Determine the (x, y) coordinate at the center of the cell enclosing the given text.  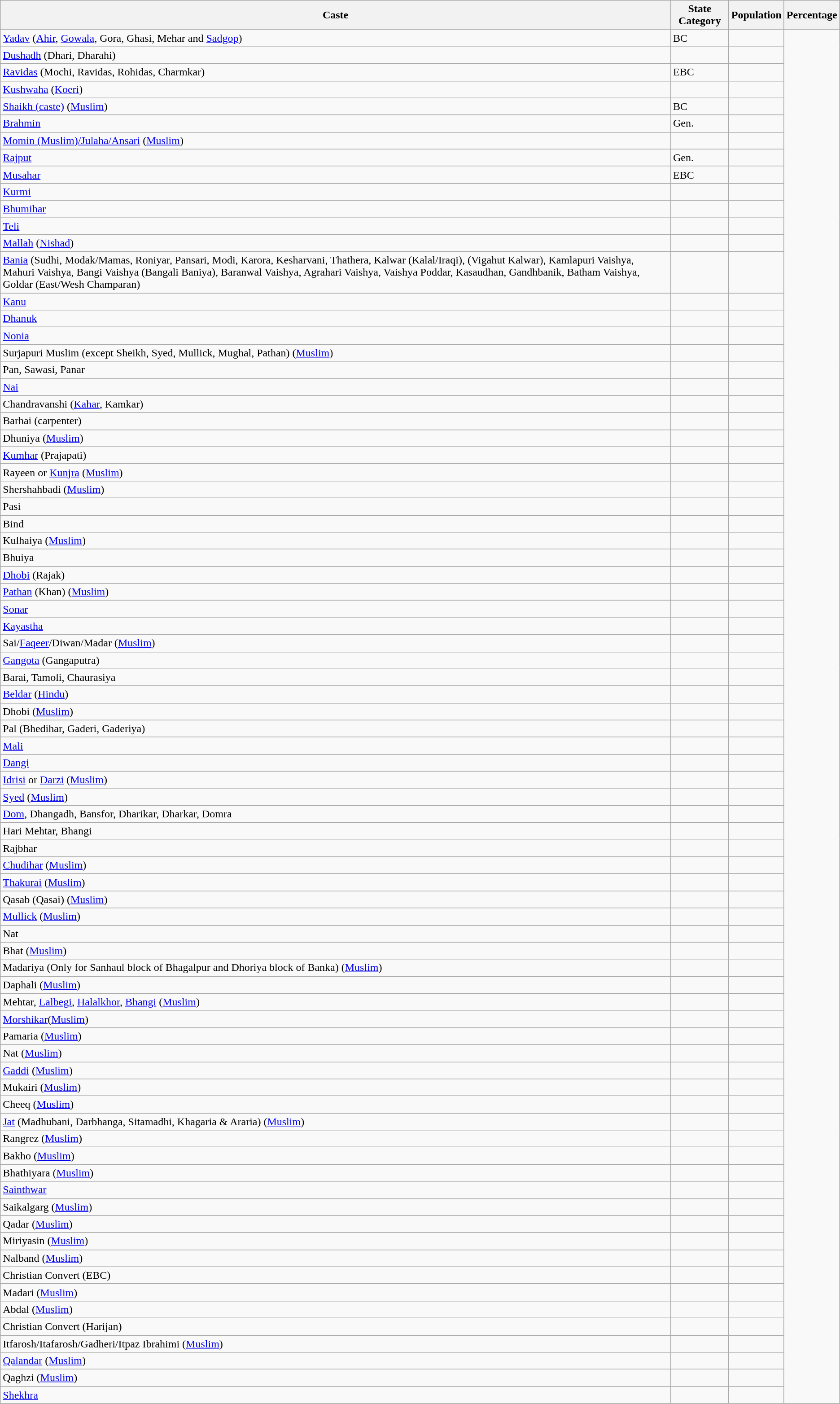
Kanu (336, 302)
Shaikh (caste) (Muslim) (336, 106)
Pasi (336, 506)
Caste (336, 15)
Sonar (336, 609)
Thakurai (Muslim) (336, 882)
Hari Mehtar, Bhangi (336, 831)
Bakho (Muslim) (336, 1156)
Dhobi (Muslim) (336, 711)
Dhanuk (336, 319)
Sainthwar (336, 1190)
Momin (Muslim)/Julaha/Ansari (Muslim) (336, 140)
Brahmin (336, 123)
Nonia (336, 336)
Bhathiyara (Muslim) (336, 1173)
Idrisi or Darzi (Muslim) (336, 780)
Shekhra (336, 1395)
Chudihar (Muslim) (336, 865)
Christian Convert (Harijan) (336, 1326)
Qasab (Qasai) (Muslim) (336, 899)
Dangi (336, 763)
Dushadh (Dhari, Dharahi) (336, 55)
Miriyasin (Muslim) (336, 1241)
Kushwaha (Koeri) (336, 89)
Bhat (Muslim) (336, 951)
Kumhar (Prajapati) (336, 455)
Mukairi (Muslim) (336, 1088)
Nalband (Muslim) (336, 1258)
Ravidas (Mochi, Ravidas, Rohidas, Charmkar) (336, 72)
Surjapuri Muslim (except Sheikh, Syed, Mullick, Mughal, Pathan) (Muslim) (336, 353)
Gaddi (Muslim) (336, 1071)
Mali (336, 746)
Madari (Muslim) (336, 1292)
Kurmi (336, 192)
Qaghzi (Muslim) (336, 1378)
Cheeq (Muslim) (336, 1105)
Dhuniya (Muslim) (336, 438)
Chandravanshi (Kahar, Kamkar) (336, 404)
Itfarosh/Itafarosh/Gadheri/Itpaz Ibrahimi (Muslim) (336, 1343)
Nat (336, 934)
Abdal (Muslim) (336, 1309)
State Category (700, 15)
Dom, Dhangadh, Bansfor, Dharikar, Dharkar, Domra (336, 814)
Dhobi (Rajak) (336, 575)
Pan, Sawasi, Panar (336, 370)
Mehtar, Lalbegi, Halalkhor, Bhangi (Muslim) (336, 1002)
Morshikar(Muslim) (336, 1019)
Madariya (Only for Sanhaul block of Bhagalpur and Dhoriya block of Banka) (Muslim) (336, 968)
Rajbhar (336, 848)
Population (757, 15)
Teli (336, 226)
Kulhaiya (Muslim) (336, 541)
Saikalgarg (Muslim) (336, 1207)
Jat (Madhubani, Darbhanga, Sitamadhi, Khagaria & Araria) (Muslim) (336, 1122)
Yadav (Ahir, Gowala, Gora, Ghasi, Mehar and Sadgop) (336, 38)
Shershahbadi (Muslim) (336, 489)
Pathan (Khan) (Muslim) (336, 592)
Christian Convert (EBC) (336, 1275)
Nat (Muslim) (336, 1053)
Barhai (carpenter) (336, 421)
Nai (336, 387)
Barai, Tamoli, Chaurasiya (336, 677)
Rajput (336, 158)
Rangrez (Muslim) (336, 1139)
Mallah (Nishad) (336, 243)
Daphali (Muslim) (336, 985)
Musahar (336, 175)
Bhumihar (336, 209)
Bhuiya (336, 558)
Syed (Muslim) (336, 797)
Rayeen or Kunjra (Muslim) (336, 472)
Pamaria (Muslim) (336, 1036)
Kayastha (336, 626)
Qalandar (Muslim) (336, 1361)
Gangota (Gangaputra) (336, 660)
Sai/Faqeer/Diwan/Madar (Muslim) (336, 643)
Pal (Bhedihar, Gaderi, Gaderiya) (336, 728)
Mullick (Muslim) (336, 917)
Beldar (Hindu) (336, 694)
Percentage (812, 15)
Bind (336, 524)
Qadar (Muslim) (336, 1224)
